Find where the given text appears and provide that cell's center as [x, y] coordinate. 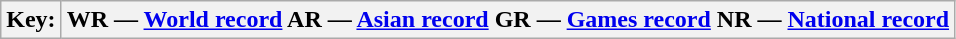
Key: [31, 20]
WR — World record AR — Asian record GR — Games record NR — National record [508, 20]
